Return [x, y] of the center of cell containing provided text 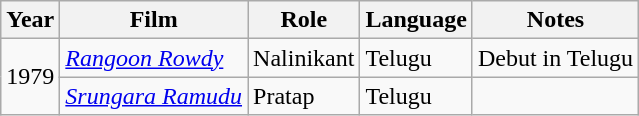
Role [304, 20]
Year [30, 20]
1979 [30, 77]
Rangoon Rowdy [154, 58]
Srungara Ramudu [154, 96]
Nalinikant [304, 58]
Pratap [304, 96]
Film [154, 20]
Language [416, 20]
Notes [555, 20]
Debut in Telugu [555, 58]
